Search for the cell housing the specified text and yield its [x, y] center coordinate. 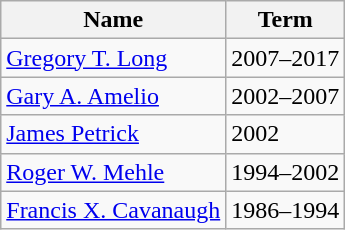
2002–2007 [286, 96]
2007–2017 [286, 58]
Francis X. Cavanaugh [114, 210]
Name [114, 20]
1986–1994 [286, 210]
Gregory T. Long [114, 58]
James Petrick [114, 134]
1994–2002 [286, 172]
2002 [286, 134]
Term [286, 20]
Gary A. Amelio [114, 96]
Roger W. Mehle [114, 172]
